Search for the cell housing the specified text and yield its (X, Y) center coordinate. 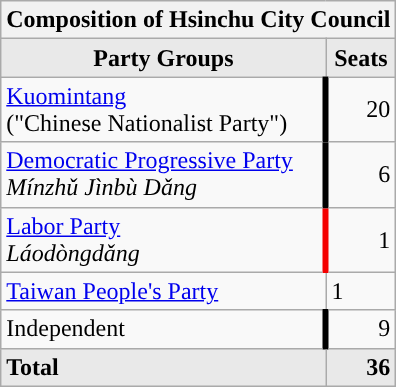
Democratic Progressive PartyMínzhǔ Jìnbù Dǎng (164, 174)
6 (361, 174)
9 (361, 329)
Labor PartyLáodòngdǎng (164, 240)
Party Groups (164, 58)
Kuomintang("Chinese Nationalist Party") (164, 110)
20 (361, 110)
36 (361, 367)
Independent (164, 329)
Seats (361, 58)
Total (164, 367)
Composition of Hsinchu City Council (198, 20)
Taiwan People's Party (164, 291)
